Scan for the cell matching the given text and deliver its [x, y] coordinate at center. 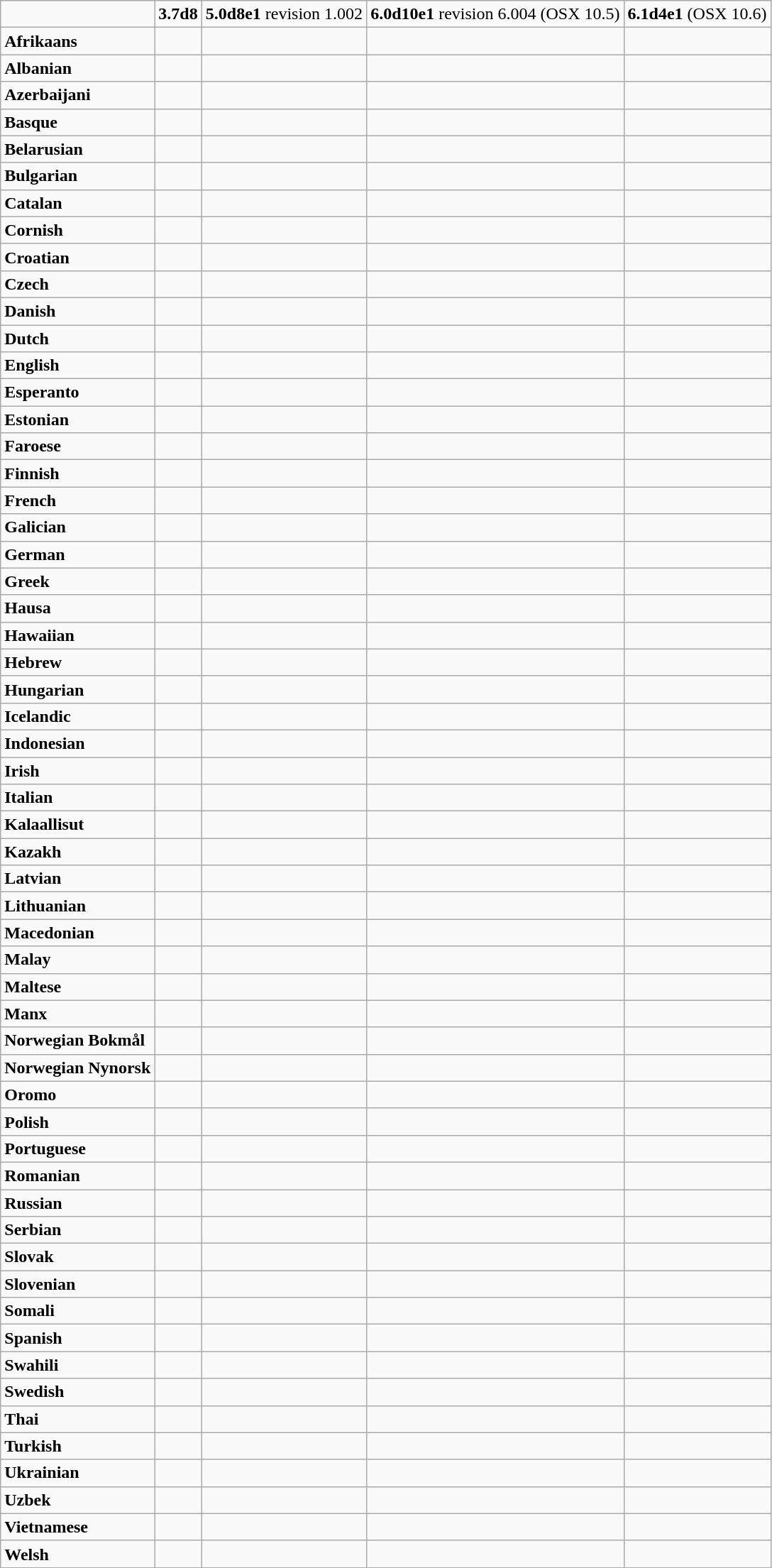
Oromo [78, 1095]
Slovak [78, 1257]
Russian [78, 1203]
Swedish [78, 1392]
Cornish [78, 230]
Malay [78, 960]
Hebrew [78, 662]
Hungarian [78, 689]
Croatian [78, 257]
Ukrainian [78, 1473]
Faroese [78, 446]
Italian [78, 798]
Latvian [78, 879]
Portuguese [78, 1148]
Esperanto [78, 393]
Macedonian [78, 933]
Serbian [78, 1230]
Norwegian Bokmål [78, 1041]
6.0d10e1 revision 6.004 (OSX 10.5) [495, 14]
Turkish [78, 1446]
Basque [78, 122]
Kalaallisut [78, 825]
Bulgarian [78, 176]
Welsh [78, 1554]
Irish [78, 770]
Belarusian [78, 149]
Slovenian [78, 1284]
Somali [78, 1311]
Kazakh [78, 852]
Czech [78, 284]
Indonesian [78, 743]
Hawaiian [78, 635]
Estonian [78, 420]
Finnish [78, 473]
English [78, 366]
Danish [78, 311]
6.1d4e1 (OSX 10.6) [697, 14]
Romanian [78, 1175]
3.7d8 [178, 14]
Albanian [78, 68]
Thai [78, 1419]
Dutch [78, 339]
Norwegian Nynorsk [78, 1068]
Uzbek [78, 1500]
Catalan [78, 203]
Manx [78, 1014]
Afrikaans [78, 41]
Hausa [78, 608]
Maltese [78, 987]
Swahili [78, 1365]
Lithuanian [78, 906]
Galician [78, 527]
Spanish [78, 1338]
5.0d8e1 revision 1.002 [284, 14]
Icelandic [78, 716]
Greek [78, 581]
German [78, 554]
Azerbaijani [78, 95]
Polish [78, 1122]
Vietnamese [78, 1527]
French [78, 500]
